Output the [x, y] coordinate of the center of the cell containing the given text.  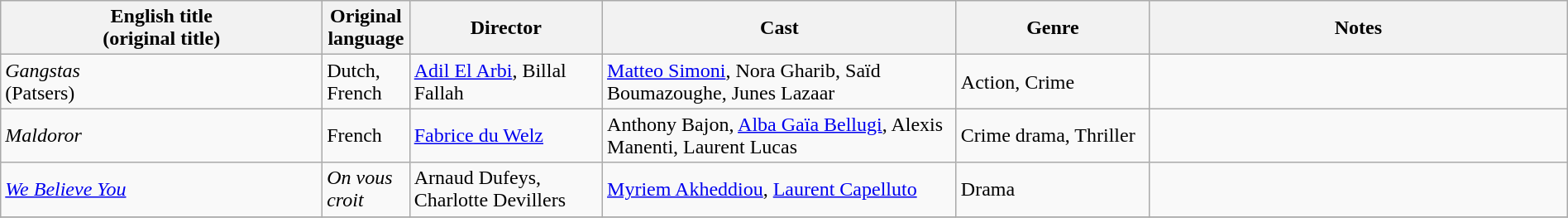
Myriem Akheddiou, Laurent Capelluto [780, 189]
Drama [1052, 189]
Cast [780, 28]
Notes [1359, 28]
Maldoror [162, 136]
Director [506, 28]
Action, Crime [1052, 81]
Adil El Arbi, Billal Fallah [506, 81]
On vous croit [366, 189]
Crime drama, Thriller [1052, 136]
Arnaud Dufeys, Charlotte Devillers [506, 189]
Dutch, French [366, 81]
Matteo Simoni, Nora Gharib, Saïd Boumazoughe, Junes Lazaar [780, 81]
We Believe You [162, 189]
English title (original title) [162, 28]
Original language [366, 28]
Fabrice du Welz [506, 136]
French [366, 136]
Anthony Bajon, Alba Gaïa Bellugi, Alexis Manenti, Laurent Lucas [780, 136]
Genre [1052, 28]
Gangstas (Patsers) [162, 81]
